Locate the cell with the specified text and output its [X, Y] center coordinate. 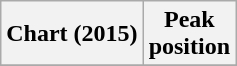
Chart (2015) [72, 34]
Peakposition [189, 34]
